Pinpoint the cell where the given text exists, returning its [x, y] midpoint coordinate. 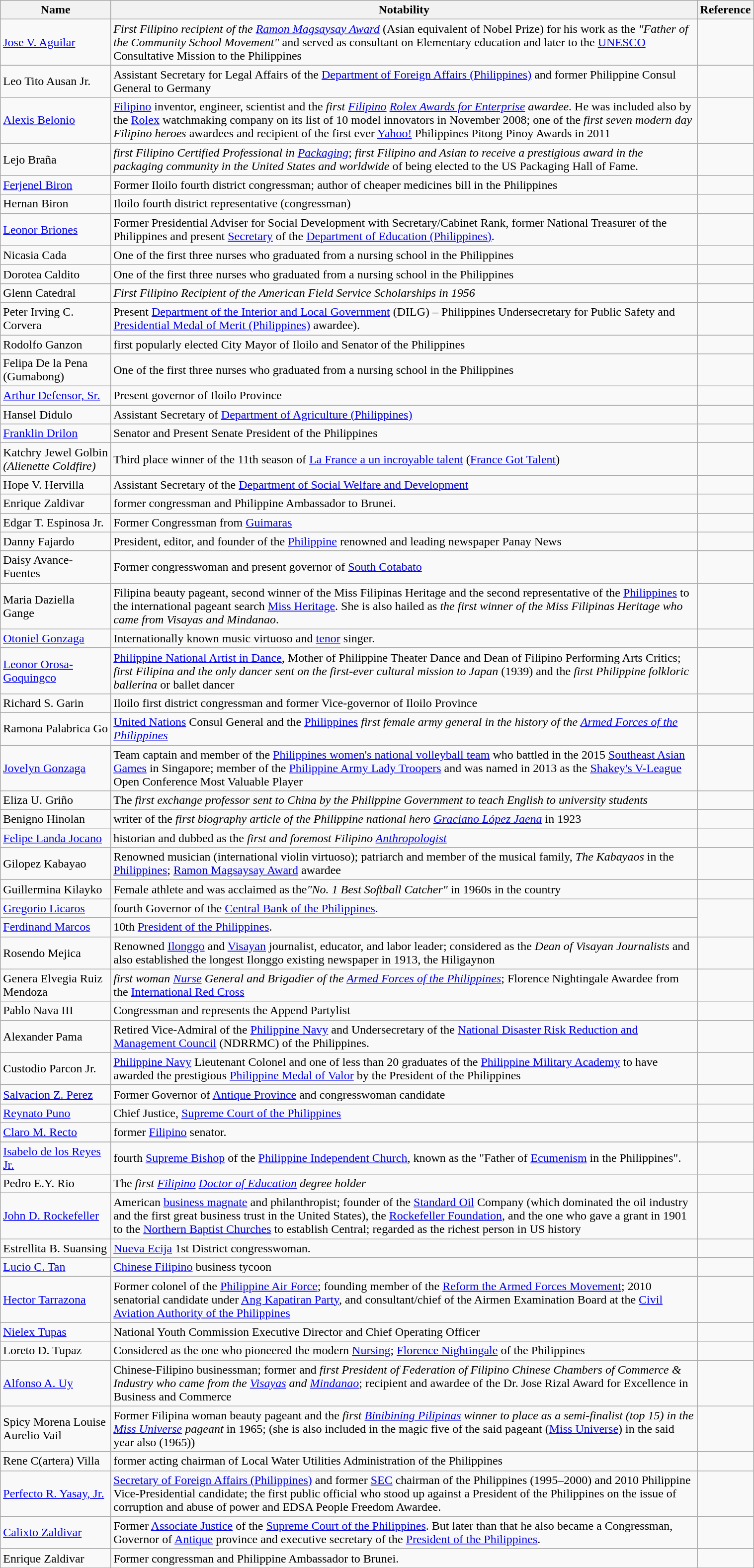
Richard S. Garin [56, 703]
Jovelyn Gonzaga [56, 768]
Leonor Briones [56, 230]
Franklin Drilon [56, 434]
President, editor, and founder of the Philippine renowned and leading newspaper Panay News [404, 541]
writer of the first biography article of the Philippine national hero Graciano López Jaena in 1923 [404, 819]
Former congressman and Philippine Ambassador to Brunei. [404, 1558]
Name [56, 10]
Leonor Orosa-Goquingco [56, 671]
fourth Supreme Bishop of the Philippine Independent Church, known as the "Father of Ecumenism in the Philippines". [404, 1157]
Peter Irving C. Corvera [56, 318]
Former Governor of Antique Province and congresswoman candidate [404, 1094]
Danny Fajardo [56, 541]
United Nations Consul General and the Philippines first female army general in the history of the Armed Forces of the Philippines [404, 729]
Eliza U. Griño [56, 800]
Gilopez Kabayao [56, 864]
Hansel Didulo [56, 415]
Iloilo fourth district representative (congressman) [404, 204]
Calixto Zaldivar [56, 1532]
Loreto D. Tupaz [56, 1351]
Third place winner of the 11th season of La France a un incroyable talent (France Got Talent) [404, 459]
first woman Nurse General and Brigadier of the Armed Forces of the Philippines; Florence Nightingale Awardee from the International Red Cross [404, 985]
fourth Governor of the Central Bank of the Philippines. [404, 908]
Notability [404, 10]
Felipe Landa Jocano [56, 838]
former congressman and Philippine Ambassador to Brunei. [404, 504]
Perfecto R. Yasay, Jr. [56, 1493]
Felipa De la Pena (Gumabong) [56, 370]
Isabelo de los Reyes Jr. [56, 1157]
Spicy Morena Louise Aurelio Vail [56, 1429]
Internationally known music virtuoso and tenor singer. [404, 638]
John D. Rockefeller [56, 1216]
The first exchange professor sent to China by the Philippine Government to teach English to university students [404, 800]
Gregorio Licaros [56, 908]
Chinese Filipino business tycoon [404, 1267]
Glenn Catedral [56, 293]
Daisy Avance-Fuentes [56, 567]
first popularly elected City Mayor of Iloilo and Senator of the Philippines [404, 345]
Present governor of Iloilo Province [404, 396]
Otoniel Gonzaga [56, 638]
Considered as the one who pioneered the modern Nursing; Florence Nightingale of the Philippines [404, 1351]
Assistant Secretary of Department of Agriculture (Philippines) [404, 415]
Rosendo Mejica [56, 953]
Former Congressman from Guimaras [404, 523]
former Filipino senator. [404, 1132]
Pedro E.Y. Rio [56, 1184]
The first Filipino Doctor of Education degree holder [404, 1184]
Lejo Braña [56, 159]
Congressman and represents the Append Partylist [404, 1011]
Genera Elvegia Ruiz Mendoza [56, 985]
Nicasia Cada [56, 255]
National Youth Commission Executive Director and Chief Operating Officer [404, 1332]
Alexander Pama [56, 1036]
Maria Daziella Gange [56, 606]
Reference [726, 10]
Jose V. Aguilar [56, 42]
former acting chairman of Local Water Utilities Administration of the Philippines [404, 1461]
Reynato Puno [56, 1113]
Assistant Secretary for Legal Affairs of the Department of Foreign Affairs (Philippines) and former Philippine Consul General to Germany [404, 82]
Guillermina Kilayko [56, 889]
Salvacion Z. Perez [56, 1094]
Alfonso A. Uy [56, 1383]
Ferdinand Marcos [56, 927]
Nueva Ecija 1st District congresswoman. [404, 1248]
Rene C(artera) Villa [56, 1461]
Former Iloilo fourth district congressman; author of cheaper medicines bill in the Philippines [404, 185]
Senator and Present Senate President of the Philippines [404, 434]
First Filipino Recipient of the American Field Service Scholarships in 1956 [404, 293]
Hernan Biron [56, 204]
Leo Tito Ausan Jr. [56, 82]
Lucio C. Tan [56, 1267]
Katchry Jewel Golbin (Alienette Coldfire) [56, 459]
Hector Tarrazona [56, 1300]
Arthur Defensor, Sr. [56, 396]
historian and dubbed as the first and foremost Filipino Anthropologist [404, 838]
Benigno Hinolan [56, 819]
Ferjenel Biron [56, 185]
Edgar T. Espinosa Jr. [56, 523]
Chief Justice, Supreme Court of the Philippines [404, 1113]
Dorotea Caldito [56, 274]
Pablo Nava III [56, 1011]
Rodolfo Ganzon [56, 345]
Alexis Belonio [56, 120]
Female athlete and was acclaimed as the"No. 1 Best Softball Catcher" in 1960s in the country [404, 889]
10th President of the Philippines. [404, 927]
Custodio Parcon Jr. [56, 1069]
Nielex Tupas [56, 1332]
Iloilo first district congressman and former Vice-governor of Iloilo Province [404, 703]
Ramona Palabrica Go [56, 729]
Assistant Secretary of the Department of Social Welfare and Development [404, 485]
Claro M. Recto [56, 1132]
Estrellita B. Suansing [56, 1248]
Former congresswoman and present governor of South Cotabato [404, 567]
Hope V. Hervilla [56, 485]
